Output the (X, Y) coordinate of the center of the cell containing the given text.  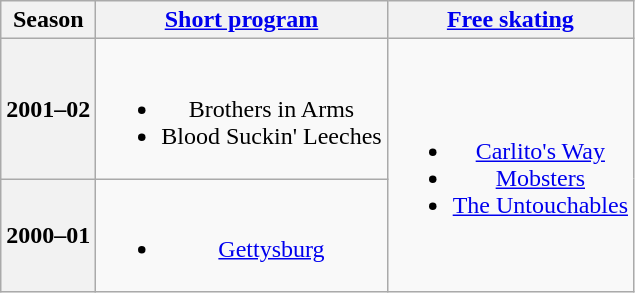
Carlito's Way Mobsters The Untouchables (510, 166)
Brothers in Arms Blood Suckin' Leeches (242, 109)
2000–01 (48, 236)
Short program (242, 20)
Gettysburg (242, 236)
Free skating (510, 20)
Season (48, 20)
2001–02 (48, 109)
